Find where the given text appears and provide that cell's center as (X, Y) coordinate. 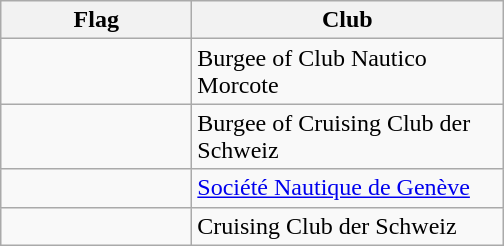
Burgee of Cruising Club der Schweiz (348, 136)
Club (348, 20)
Cruising Club der Schweiz (348, 226)
Flag (96, 20)
Société Nautique de Genève (348, 188)
Burgee of Club Nautico Morcote (348, 72)
